Provide the (X, Y) coordinate of the cell's center where the given text is located.  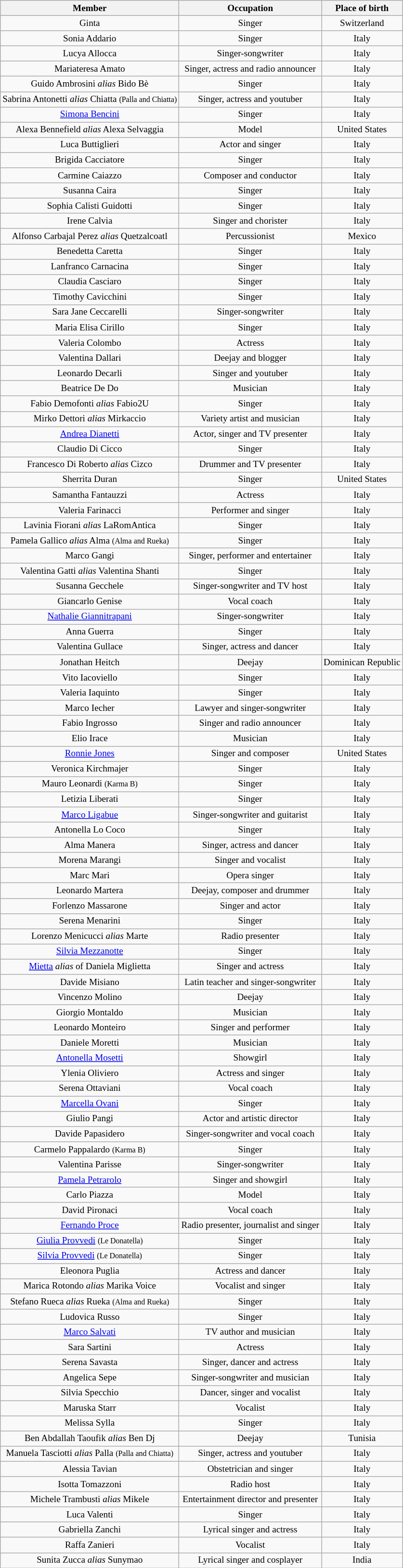
Giorgio Montaldo (90, 1012)
Leonardo Martera (90, 891)
Valentina Parisse (90, 1164)
Radio presenter (250, 936)
Elio Irace (90, 738)
Singer and composer (250, 754)
Antonella Mosetti (90, 1058)
David Pironaci (90, 1210)
Simona Bencini (90, 114)
Vocalist and singer (250, 1286)
Alma Manera (90, 845)
Actor and singer (250, 145)
Isotta Tomazzoni (90, 1484)
Sonia Addario (90, 38)
Serena Savasta (90, 1363)
Nathalie Giannitrapani (90, 617)
Singer and showgirl (250, 1180)
Showgirl (250, 1058)
Lorenzo Menicucci alias Marte (90, 936)
Forlenzo Massarone (90, 906)
Michele Trambusti alias Mikele (90, 1499)
Luca Valenti (90, 1515)
Sabrina Antonetti alias Chiatta (Palla and Chiatta) (90, 99)
Serena Menarini (90, 921)
Singer and actor (250, 906)
Alessia Tavian (90, 1469)
Singer and performer (250, 1027)
Fernando Proce (90, 1226)
Leonardo Decarli (90, 373)
Valentina Gullace (90, 647)
TV author and musician (250, 1332)
Claudio Di Cicco (90, 449)
Maria Elisa Cirillo (90, 328)
Latin teacher and singer-songwriter (250, 982)
Singer and actress (250, 967)
Performer and singer (250, 510)
Marcella Ovani (90, 1104)
Singer-songwriter and vocal coach (250, 1134)
Marco Iecher (90, 708)
Veronica Kirchmajer (90, 769)
Ronnie Jones (90, 754)
Sherrita Duran (90, 480)
Marica Rotondo alias Marika Voice (90, 1286)
Silvia Provvedi (Le Donatella) (90, 1256)
Morena Marangi (90, 860)
Ludovica Russo (90, 1317)
Benedetta Caretta (90, 252)
Vito Iacoviello (90, 678)
Singer, dancer and actress (250, 1363)
India (362, 1560)
Marco Gangi (90, 556)
Giulio Pangi (90, 1119)
Alfonso Carbajal Perez alias Quetzalcoatl (90, 236)
Opera singer (250, 875)
Marco Ligabue (90, 815)
Beatrice De Do (90, 389)
Fabio Demofonti alias Fabio2U (90, 404)
Eleonora Puglia (90, 1271)
Ben Abdallah Taoufik alias Ben Dj (90, 1439)
Antonella Lo Coco (90, 830)
Daniele Moretti (90, 1043)
Alexa Bennefield alias Alexa Selvaggia (90, 130)
Fabio Ingrosso (90, 723)
Valeria Iaquinto (90, 693)
Jonathan Heitch (90, 662)
Singer-songwriter and TV host (250, 586)
Ylenia Oliviero (90, 1073)
Raffa Zanieri (90, 1545)
Ginta (90, 23)
Actress and dancer (250, 1271)
Guido Ambrosini alias Bido Bè (90, 84)
Serena Ottaviani (90, 1088)
Actress and singer (250, 1073)
Sara Jane Ceccarelli (90, 312)
Deejay and blogger (250, 358)
Entertainment director and presenter (250, 1499)
Francesco Di Roberto alias Cizco (90, 465)
Actor and artistic director (250, 1119)
Giulia Provvedi (Le Donatella) (90, 1240)
Claudia Casciaro (90, 282)
Sunita Zucca alias Sunymao (90, 1560)
Valentina Dallari (90, 358)
Variety artist and musician (250, 419)
Davide Misiano (90, 982)
Lyrical singer and actress (250, 1530)
Samantha Fantauzzi (90, 495)
Singer, actress and radio announcer (250, 69)
Timothy Cavicchini (90, 297)
Pamela Gallico alias Alma (Alma and Rueka) (90, 541)
Place of birth (362, 8)
Lavinia Fiorani alias LaRomAntica (90, 525)
Radio host (250, 1484)
Marc Mari (90, 875)
Sophia Calisti Guidotti (90, 206)
Mietta alias of Daniela Miglietta (90, 967)
Irene Calvia (90, 221)
Radio presenter, journalist and singer (250, 1226)
Deejay, composer and drummer (250, 891)
Lanfranco Carnacina (90, 266)
Susanna Gecchele (90, 586)
Brigida Cacciatore (90, 160)
Drummer and TV presenter (250, 465)
Angelica Sepe (90, 1378)
Mauro Leonardi (Karma B) (90, 784)
Letizia Liberati (90, 799)
Carlo Piazza (90, 1195)
Carmine Caiazzo (90, 176)
Occupation (250, 8)
Marco Salvati (90, 1332)
Giancarlo Genise (90, 602)
Mexico (362, 236)
Maruska Starr (90, 1408)
Lyrical singer and cosplayer (250, 1560)
Percussionist (250, 236)
Pamela Petrarolo (90, 1180)
Tunisia (362, 1439)
Silvia Specchio (90, 1393)
Leonardo Monteiro (90, 1027)
Davide Papasidero (90, 1134)
Luca Buttiglieri (90, 145)
Manuela Tasciotti alias Palla (Palla and Chiatta) (90, 1454)
Obstetrician and singer (250, 1469)
Singer and radio announcer (250, 723)
Lawyer and singer-songwriter (250, 708)
Vincenzo Molino (90, 997)
Dancer, singer and vocalist (250, 1393)
Anna Guerra (90, 632)
Switzerland (362, 23)
Actor, singer and TV presenter (250, 434)
Singer and youtuber (250, 373)
Singer and chorister (250, 221)
Melissa Sylla (90, 1423)
Dominican Republic (362, 662)
Member (90, 8)
Singer-songwriter and guitarist (250, 815)
Lucya Allocca (90, 53)
Valeria Colombo (90, 343)
Singer-songwriter and musician (250, 1378)
Valentina Gatti alias Valentina Shanti (90, 571)
Andrea Dianetti (90, 434)
Susanna Caira (90, 190)
Silvia Mezzanotte (90, 951)
Gabriella Zanchi (90, 1530)
Carmelo Pappalardo (Karma B) (90, 1150)
Composer and conductor (250, 176)
Mariateresa Amato (90, 69)
Singer and vocalist (250, 860)
Valeria Farinacci (90, 510)
Stefano Rueca alias Rueka (Alma and Rueka) (90, 1302)
Sara Sartini (90, 1347)
Singer, performer and entertainer (250, 556)
Mirko Dettori alias Mirkaccio (90, 419)
